Scan for the cell matching the given text and deliver its [x, y] coordinate at center. 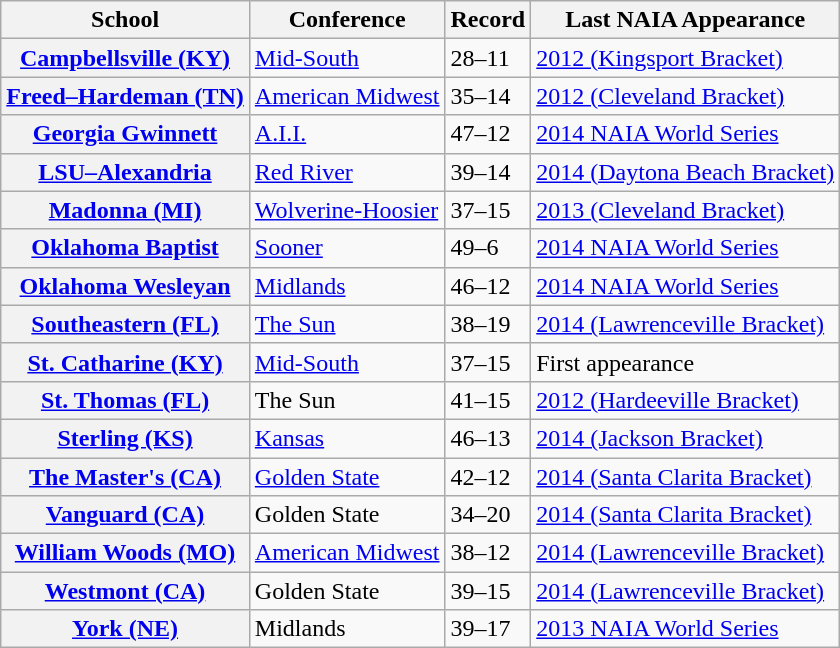
Vanguard (CA) [126, 515]
41–15 [488, 400]
Sooner [347, 248]
Campbellsville (KY) [126, 58]
28–11 [488, 58]
Madonna (MI) [126, 210]
LSU–Alexandria [126, 172]
Wolverine-Hoosier [347, 210]
Oklahoma Wesleyan [126, 286]
38–19 [488, 324]
School [126, 20]
Oklahoma Baptist [126, 248]
Conference [347, 20]
Kansas [347, 438]
49–6 [488, 248]
2013 (Cleveland Bracket) [686, 210]
2014 (Jackson Bracket) [686, 438]
2013 NAIA World Series [686, 629]
39–17 [488, 629]
Westmont (CA) [126, 591]
St. Thomas (FL) [126, 400]
2012 (Hardeeville Bracket) [686, 400]
46–12 [488, 286]
39–15 [488, 591]
46–13 [488, 438]
Sterling (KS) [126, 438]
St. Catharine (KY) [126, 362]
Red River [347, 172]
The Master's (CA) [126, 477]
34–20 [488, 515]
A.I.I. [347, 134]
47–12 [488, 134]
Southeastern (FL) [126, 324]
42–12 [488, 477]
2012 (Kingsport Bracket) [686, 58]
First appearance [686, 362]
38–12 [488, 553]
Last NAIA Appearance [686, 20]
Record [488, 20]
2012 (Cleveland Bracket) [686, 96]
Georgia Gwinnett [126, 134]
York (NE) [126, 629]
2014 (Daytona Beach Bracket) [686, 172]
William Woods (MO) [126, 553]
35–14 [488, 96]
39–14 [488, 172]
Freed–Hardeman (TN) [126, 96]
